Pinpoint the cell where the given text exists, returning its (x, y) midpoint coordinate. 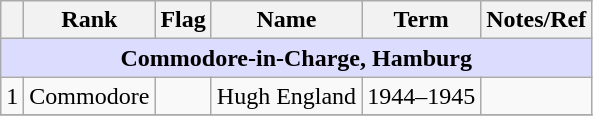
Term (422, 20)
Hugh England (286, 96)
1 (12, 96)
Notes/Ref (536, 20)
1944–1945 (422, 96)
Rank (90, 20)
Flag (183, 20)
Commodore (90, 96)
Commodore-in-Charge, Hamburg (296, 58)
Name (286, 20)
